Pinpoint the cell where the given text exists, returning its (X, Y) midpoint coordinate. 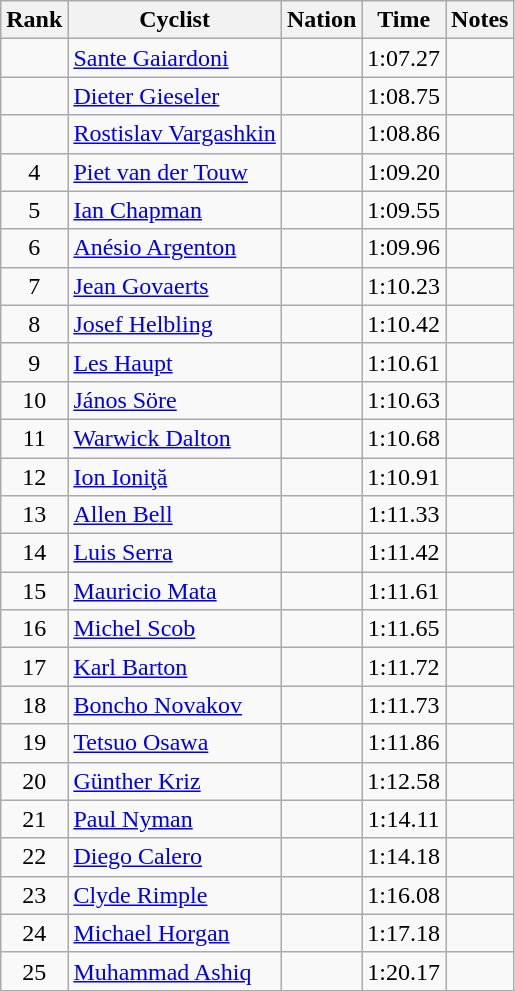
Michael Horgan (175, 933)
János Söre (175, 400)
Warwick Dalton (175, 438)
1:17.18 (404, 933)
Tetsuo Osawa (175, 743)
1:20.17 (404, 971)
Sante Gaiardoni (175, 58)
1:07.27 (404, 58)
6 (34, 248)
Time (404, 20)
4 (34, 172)
1:10.61 (404, 362)
Notes (480, 20)
Jean Govaerts (175, 286)
18 (34, 705)
8 (34, 324)
1:10.63 (404, 400)
14 (34, 553)
7 (34, 286)
1:14.18 (404, 857)
1:08.75 (404, 96)
Mauricio Mata (175, 591)
1:10.23 (404, 286)
12 (34, 477)
25 (34, 971)
Anésio Argenton (175, 248)
Michel Scob (175, 629)
Diego Calero (175, 857)
Clyde Rimple (175, 895)
1:11.72 (404, 667)
Muhammad Ashiq (175, 971)
Nation (321, 20)
23 (34, 895)
20 (34, 781)
Rank (34, 20)
24 (34, 933)
11 (34, 438)
1:16.08 (404, 895)
Piet van der Touw (175, 172)
1:09.20 (404, 172)
Rostislav Vargashkin (175, 134)
Josef Helbling (175, 324)
1:11.61 (404, 591)
1:11.86 (404, 743)
Cyclist (175, 20)
1:10.42 (404, 324)
15 (34, 591)
1:10.91 (404, 477)
Les Haupt (175, 362)
Ian Chapman (175, 210)
1:09.96 (404, 248)
Karl Barton (175, 667)
1:09.55 (404, 210)
Luis Serra (175, 553)
Ion Ioniţă (175, 477)
10 (34, 400)
16 (34, 629)
Dieter Gieseler (175, 96)
1:14.11 (404, 819)
5 (34, 210)
1:11.42 (404, 553)
1:11.73 (404, 705)
13 (34, 515)
17 (34, 667)
Allen Bell (175, 515)
19 (34, 743)
Paul Nyman (175, 819)
1:11.33 (404, 515)
Boncho Novakov (175, 705)
1:11.65 (404, 629)
22 (34, 857)
1:12.58 (404, 781)
9 (34, 362)
Günther Kriz (175, 781)
21 (34, 819)
1:08.86 (404, 134)
1:10.68 (404, 438)
